For the text-containing cell, return its midpoint in [x, y] coordinate format. 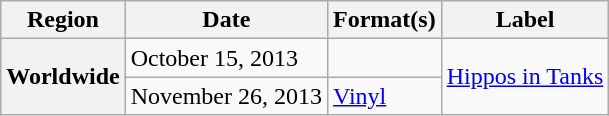
Worldwide [63, 77]
Format(s) [385, 20]
Hippos in Tanks [525, 77]
October 15, 2013 [226, 58]
Vinyl [385, 96]
Date [226, 20]
Label [525, 20]
Region [63, 20]
November 26, 2013 [226, 96]
